Output the (X, Y) coordinate of the center of the cell containing the given text.  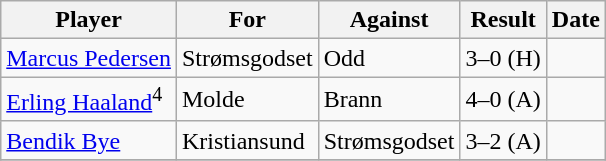
Against (389, 20)
Kristiansund (247, 140)
For (247, 20)
Date (576, 20)
Player (89, 20)
3–0 (H) (503, 58)
Marcus Pedersen (89, 58)
Result (503, 20)
Odd (389, 58)
Erling Haaland4 (89, 100)
Bendik Bye (89, 140)
3–2 (A) (503, 140)
4–0 (A) (503, 100)
Molde (247, 100)
Brann (389, 100)
